Determine the (x, y) coordinate at the center of the cell enclosing the given text.  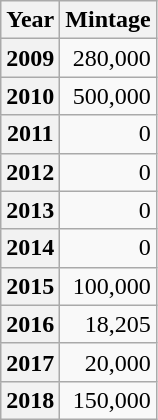
2012 (30, 172)
Mintage (108, 20)
2017 (30, 362)
2015 (30, 286)
Year (30, 20)
18,205 (108, 324)
2014 (30, 248)
2016 (30, 324)
2018 (30, 400)
2010 (30, 96)
20,000 (108, 362)
2013 (30, 210)
500,000 (108, 96)
2009 (30, 58)
100,000 (108, 286)
2011 (30, 134)
150,000 (108, 400)
280,000 (108, 58)
